Identify which cell holds the provided text, then report its (X, Y) central coordinate. 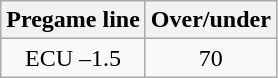
ECU –1.5 (74, 58)
Pregame line (74, 20)
70 (210, 58)
Over/under (210, 20)
